Provide the [X, Y] coordinate of the cell's center where the given text is located.  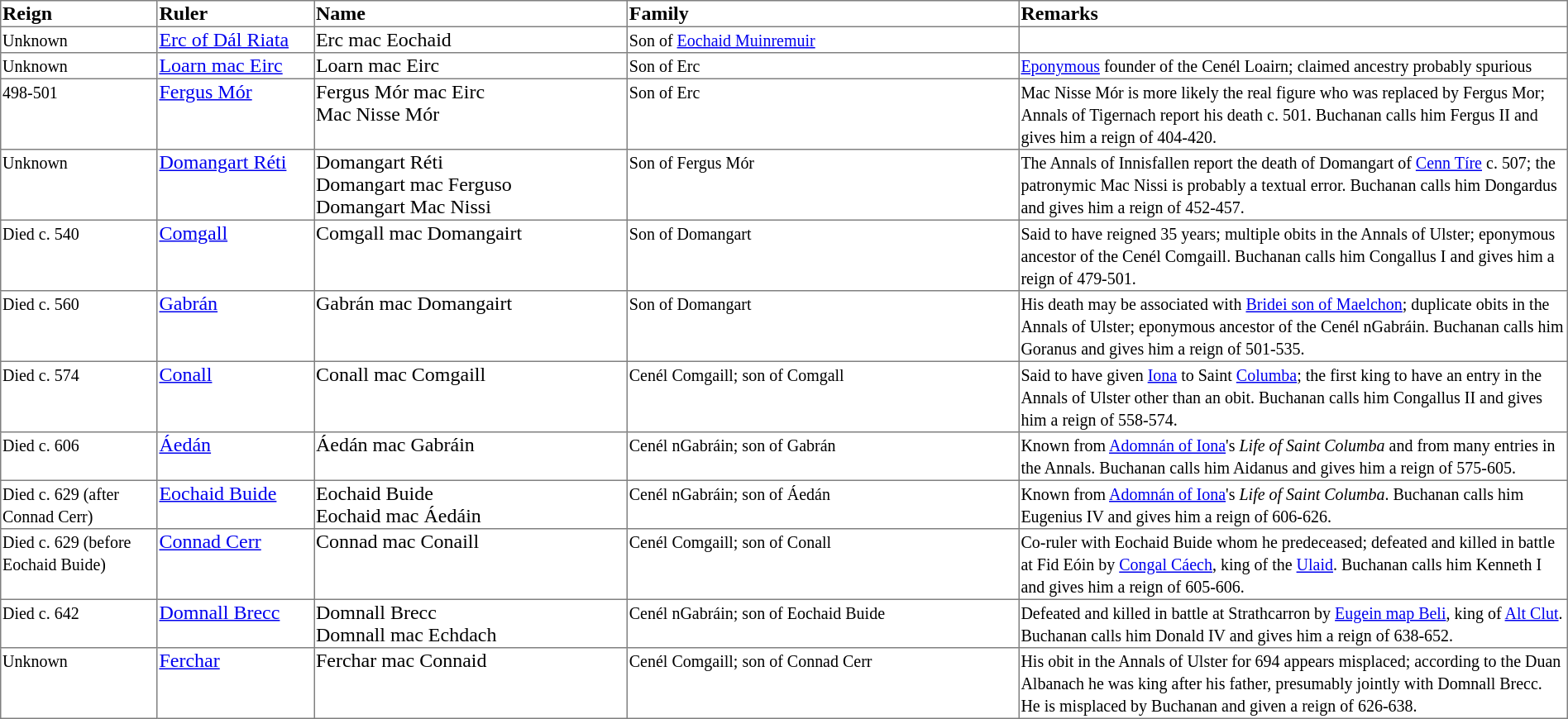
Name [471, 14]
Reign [79, 14]
Domnall Brecc [235, 623]
Died c. 642 [79, 623]
Son of Fergus Mór [824, 185]
Remarks [1293, 14]
Ferchar mac Connaid [471, 683]
Comgall [235, 255]
Erc of Dál Riata [235, 40]
Family [824, 14]
Ferchar [235, 683]
Comgall mac Domangairt [471, 255]
Died c. 560 [79, 326]
Died c. 540 [79, 255]
Died c. 629 (before Eochaid Buide) [79, 564]
Connad Cerr [235, 564]
Cenél nGabráin; son of Eochaid Buide [824, 623]
Cenél nGabráin; son of Áedán [824, 504]
Áedán [235, 456]
Conall mac Comgaill [471, 397]
Gabrán mac Domangairt [471, 326]
Eochaid Buide [235, 504]
Domangart RétiDomangart mac FergusoDomangart Mac Nissi [471, 185]
498-501 [79, 114]
Fergus Mór [235, 114]
Domnall BreccDomnall mac Echdach [471, 623]
Known from Adomnán of Iona's Life of Saint Columba. Buchanan calls him Eugenius IV and gives him a reign of 606-626. [1293, 504]
Erc mac Eochaid [471, 40]
Cenél Comgaill; son of Conall [824, 564]
Died c. 606 [79, 456]
Cenél nGabráin; son of Gabrán [824, 456]
Eponymous founder of the Cenél Loairn; claimed ancestry probably spurious [1293, 66]
Fergus Mór mac EircMac Nisse Mór [471, 114]
Cenél Comgaill; son of Comgall [824, 397]
Known from Adomnán of Iona's Life of Saint Columba and from many entries in the Annals. Buchanan calls him Aidanus and gives him a reign of 575-605. [1293, 456]
Died c. 574 [79, 397]
Gabrán [235, 326]
Defeated and killed in battle at Strathcarron by Eugein map Beli, king of Alt Clut. Buchanan calls him Donald IV and gives him a reign of 638-652. [1293, 623]
Died c. 629 (after Connad Cerr) [79, 504]
Domangart Réti [235, 185]
Áedán mac Gabráin [471, 456]
Ruler [235, 14]
Cenél Comgaill; son of Connad Cerr [824, 683]
Conall [235, 397]
Connad mac Conaill [471, 564]
Eochaid BuideEochaid mac Áedáin [471, 504]
Son of Eochaid Muinremuir [824, 40]
